Search for the cell housing the specified text and yield its [x, y] center coordinate. 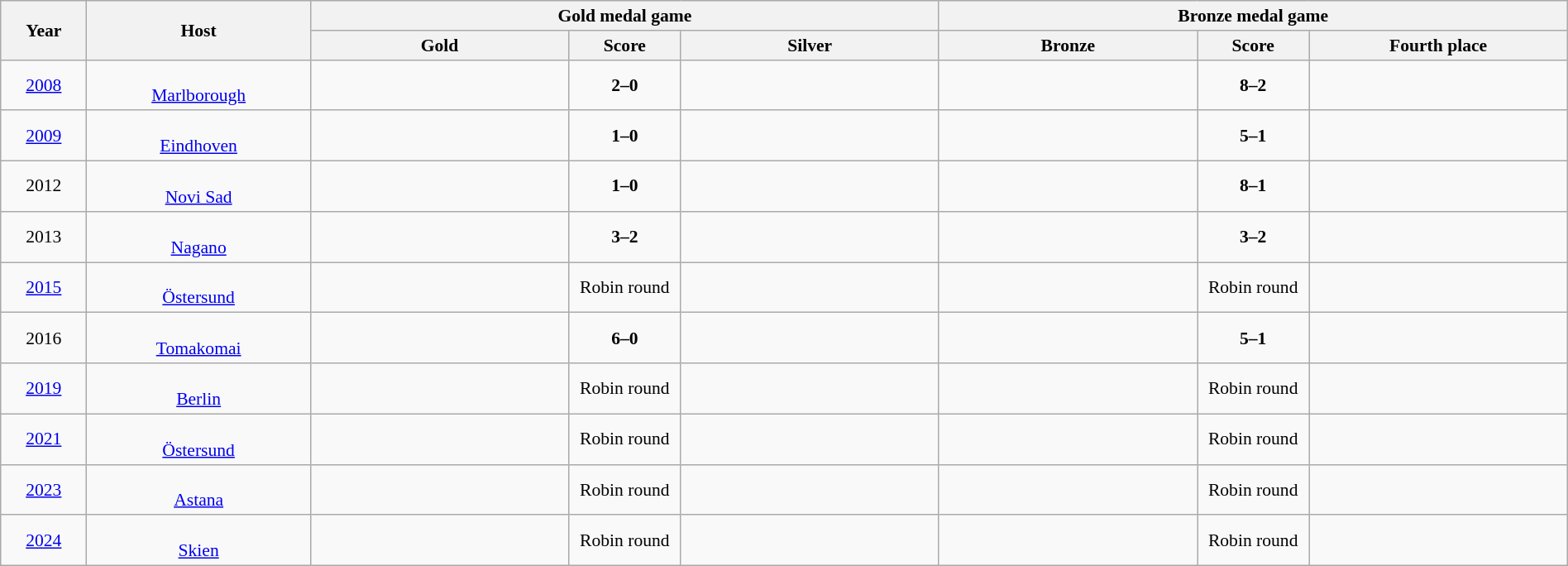
2–0 [625, 84]
Gold medal game [624, 16]
8–1 [1254, 187]
Fourth place [1438, 46]
Year [44, 30]
2013 [44, 237]
Skien [198, 541]
Bronze medal game [1253, 16]
2021 [44, 439]
2012 [44, 187]
Host [198, 30]
Novi Sad [198, 187]
Nagano [198, 237]
2015 [44, 288]
Gold [439, 46]
2016 [44, 338]
2009 [44, 136]
Marlborough [198, 84]
6–0 [625, 338]
2024 [44, 541]
Tomakomai [198, 338]
Berlin [198, 389]
2008 [44, 84]
Silver [810, 46]
2023 [44, 490]
2019 [44, 389]
Bronze [1068, 46]
Astana [198, 490]
8–2 [1254, 84]
Eindhoven [198, 136]
